For the text-containing cell, return its midpoint in [x, y] coordinate format. 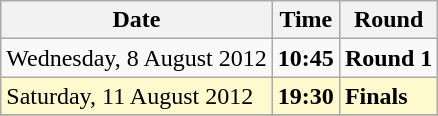
Saturday, 11 August 2012 [137, 96]
Round [388, 20]
Round 1 [388, 58]
Wednesday, 8 August 2012 [137, 58]
19:30 [306, 96]
10:45 [306, 58]
Date [137, 20]
Finals [388, 96]
Time [306, 20]
